For the text-containing cell, return its midpoint in [X, Y] coordinate format. 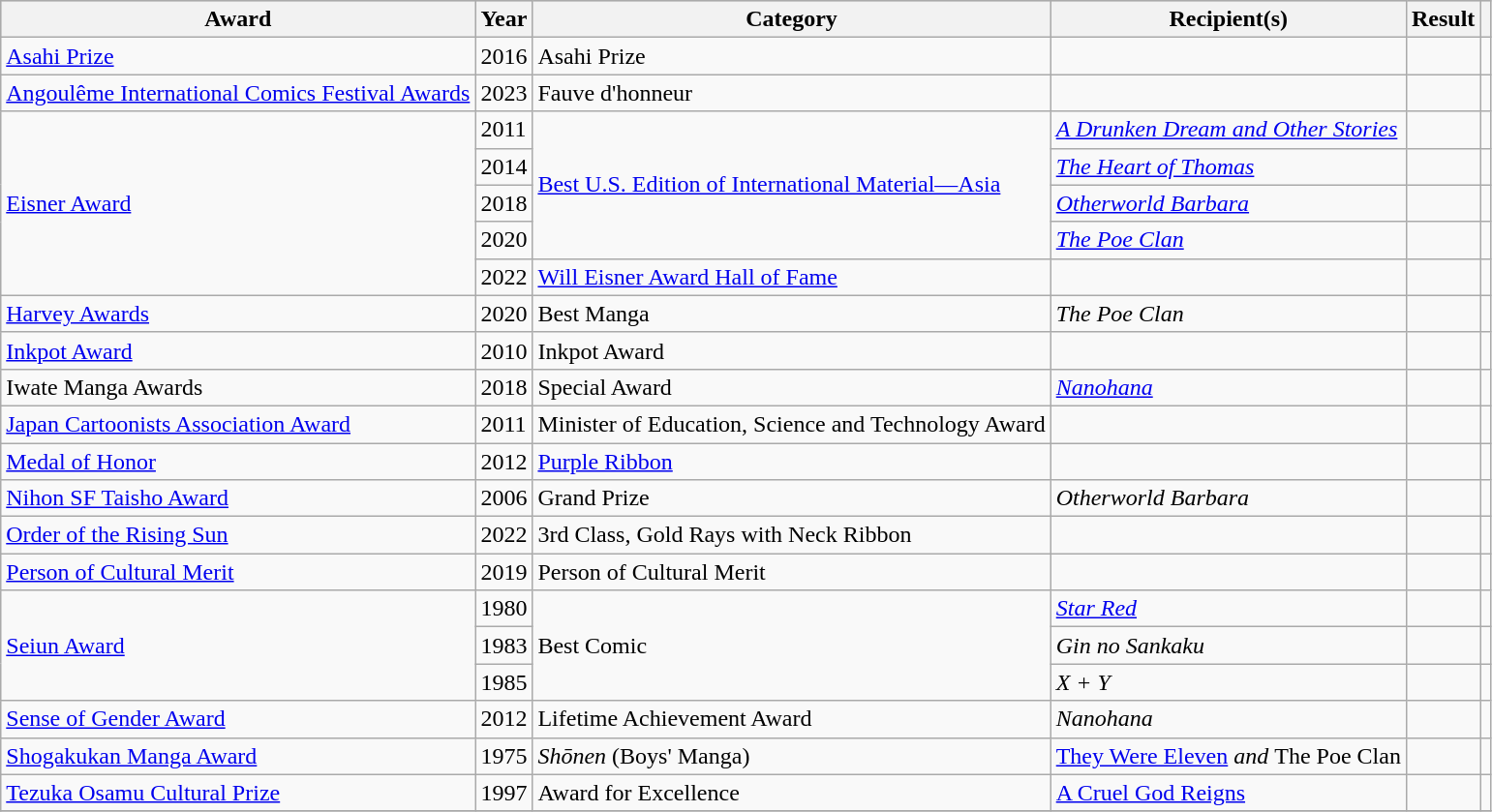
Award [238, 19]
A Drunken Dream and Other Stories [1228, 130]
2014 [503, 166]
Will Eisner Award Hall of Fame [792, 277]
Lifetime Achievement Award [792, 719]
2023 [503, 93]
Shōnen (Boys' Manga) [792, 756]
Order of the Rising Sun [238, 535]
Category [792, 19]
2019 [503, 572]
Special Award [792, 387]
Recipient(s) [1228, 19]
Angoulême International Comics Festival Awards [238, 93]
1980 [503, 609]
A Cruel God Reigns [1228, 793]
Sense of Gender Award [238, 719]
Best Manga [792, 314]
2006 [503, 498]
Gin no Sankaku [1228, 646]
Purple Ribbon [792, 462]
1997 [503, 793]
1975 [503, 756]
Eisner Award [238, 203]
Harvey Awards [238, 314]
Grand Prize [792, 498]
Medal of Honor [238, 462]
The Heart of Thomas [1228, 166]
2016 [503, 56]
Tezuka Osamu Cultural Prize [238, 793]
Seiun Award [238, 646]
Shogakukan Manga Award [238, 756]
1985 [503, 682]
Nihon SF Taisho Award [238, 498]
They Were Eleven and The Poe Clan [1228, 756]
Fauve d'honneur [792, 93]
Award for Excellence [792, 793]
Minister of Education, Science and Technology Award [792, 424]
Iwate Manga Awards [238, 387]
3rd Class, Gold Rays with Neck Ribbon [792, 535]
Star Red [1228, 609]
Result [1443, 19]
Japan Cartoonists Association Award [238, 424]
2010 [503, 350]
Best Comic [792, 646]
Year [503, 19]
X + Y [1228, 682]
1983 [503, 646]
Best U.S. Edition of International Material—Asia [792, 185]
